Detect which cell encompasses the target text, then output its (X, Y) center coordinate. 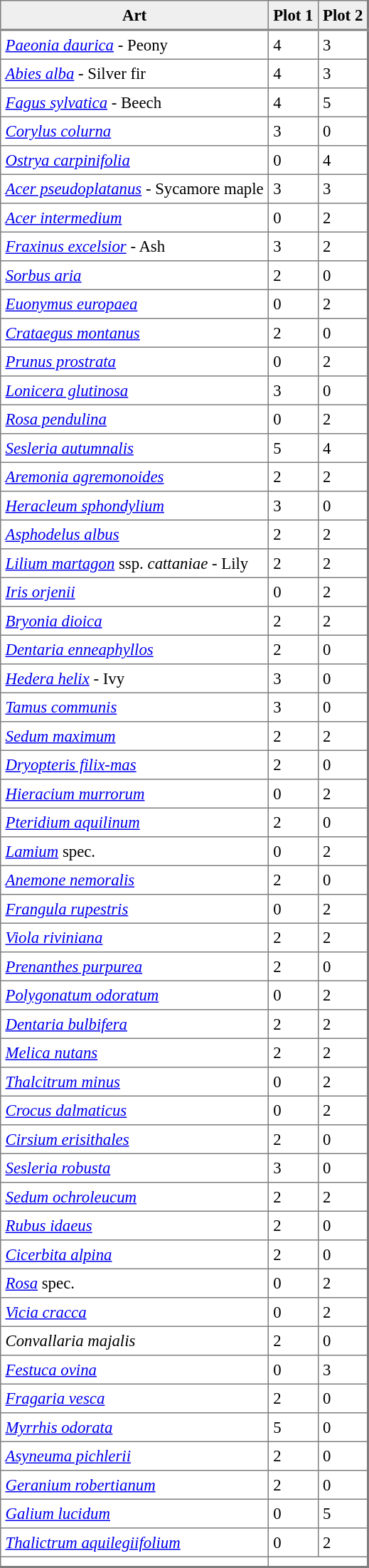
Thalcitrum minus (135, 1082)
Anemone nemoralis (135, 880)
Vicia cracca (135, 1312)
Plot 1 (293, 16)
Festuca ovina (135, 1370)
Rubus idaeus (135, 1225)
Viola riviniana (135, 937)
Sesleria autumnalis (135, 448)
Hieracium murrorum (135, 794)
Asphodelus albus (135, 534)
Sedum maximum (135, 736)
Bryonia dioica (135, 621)
Melica nutans (135, 1052)
Dentaria enneaphyllos (135, 649)
Sesleria robusta (135, 1168)
Thalictrum aquilegiifolium (135, 1542)
Polygonatum odoratum (135, 995)
Ostrya carpinifolia (135, 160)
Sorbus aria (135, 275)
Pteridium aquilinum (135, 822)
Geranium robertianum (135, 1485)
Fagus sylvatica - Beech (135, 102)
Myrrhis odorata (135, 1427)
Lonicera glutinosa (135, 390)
Convallaria majalis (135, 1340)
Art (135, 16)
Prunus prostrata (135, 361)
Paeonia daurica - Peony (135, 44)
Fraxinus excelsior - Ash (135, 246)
Frangula rupestris (135, 909)
Prenanthes purpurea (135, 966)
Rosa pendulina (135, 419)
Abies alba - Silver fir (135, 73)
Lilium martagon ssp. cattaniae - Lily (135, 563)
Cicerbita alpina (135, 1254)
Cirsium erisithales (135, 1139)
Crataegus montanus (135, 333)
Corylus colurna (135, 131)
Acer pseudoplatanus - Sycamore maple (135, 188)
Heracleum sphondylium (135, 506)
Aremonia agremonoides (135, 476)
Hedera helix - Ivy (135, 678)
Asyneuma pichlerii (135, 1456)
Euonymus europaea (135, 304)
Iris orjenii (135, 592)
Dentaria bulbifera (135, 1024)
Tamus communis (135, 707)
Sedum ochroleucum (135, 1197)
Rosa spec. (135, 1283)
Dryopteris filix-mas (135, 764)
Plot 2 (343, 16)
Galium lucidum (135, 1513)
Acer intermedium (135, 218)
Crocus dalmaticus (135, 1110)
Lamium spec. (135, 851)
Fragaria vesca (135, 1398)
